Extract the [X, Y] coordinate from the center of the cell holding the provided text.  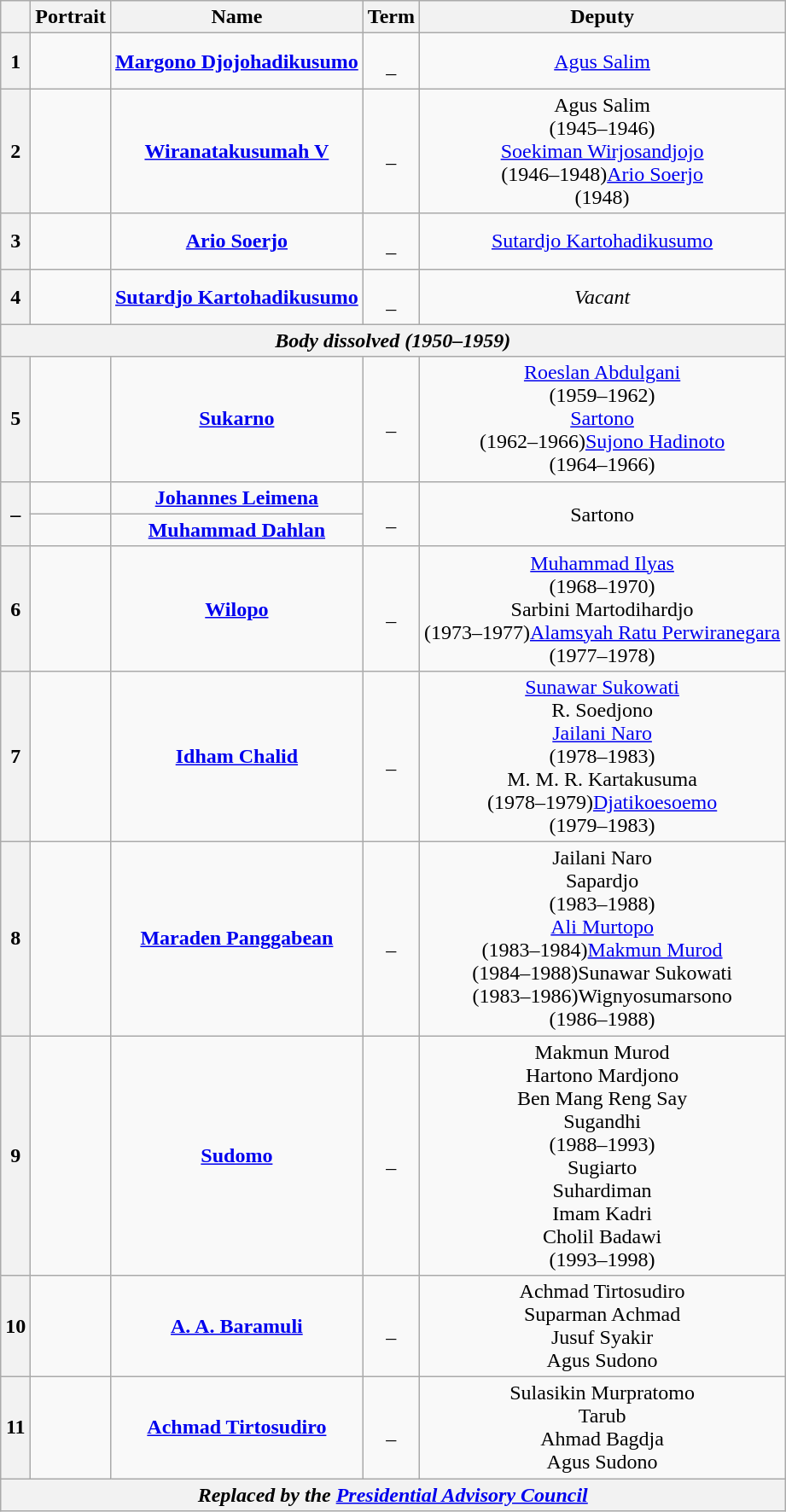
Achmad Tirtosudiro [236, 1428]
3 [15, 241]
Sudomo [236, 1155]
Sukarno [236, 419]
Margono Djojohadikusumo [236, 61]
Body dissolved (1950–1959) [393, 340]
9 [15, 1155]
Roeslan Abdulgani(1959–1962)Sartono(1962–1966)Sujono Hadinoto(1964–1966) [602, 419]
Makmun MurodHartono MardjonoBen Mang Reng SaySugandhi(1988–1993)SugiartoSuhardimanImam KadriCholil Badawi(1993–1998) [602, 1155]
Achmad TirtosudiroSuparman AchmadJusuf SyakirAgus Sudono [602, 1326]
Deputy [602, 17]
Muhammad Dahlan [236, 530]
1 [15, 61]
Portrait [71, 17]
Name [236, 17]
Johannes Leimena [236, 497]
Sulasikin MurpratomoTarubAhmad BagdjaAgus Sudono [602, 1428]
Term [391, 17]
10 [15, 1326]
2 [15, 151]
6 [15, 608]
Idham Chalid [236, 756]
Agus Salim [602, 61]
11 [15, 1428]
Wilopo [236, 608]
4 [15, 297]
Vacant [602, 297]
Wiranatakusumah V [236, 151]
8 [15, 939]
Agus Salim(1945–1946)Soekiman Wirjosandjojo(1946–1948)Ario Soerjo(1948) [602, 151]
Ario Soerjo [236, 241]
Jailani NaroSapardjo(1983–1988)Ali Murtopo(1983–1984)Makmun Murod(1984–1988)Sunawar Sukowati(1983–1986)Wignyosumarsono(1986–1988) [602, 939]
Sartono [602, 514]
Muhammad Ilyas(1968–1970)Sarbini Martodihardjo(1973–1977)Alamsyah Ratu Perwiranegara(1977–1978) [602, 608]
Maraden Panggabean [236, 939]
Sunawar SukowatiR. SoedjonoJailani Naro(1978–1983)M. M. R. Kartakusuma(1978–1979)Djatikoesoemo(1979–1983) [602, 756]
7 [15, 756]
Replaced by the Presidential Advisory Council [393, 1495]
5 [15, 419]
A. A. Baramuli [236, 1326]
